From the cell containing the given text, extract its center point as [x, y] coordinate. 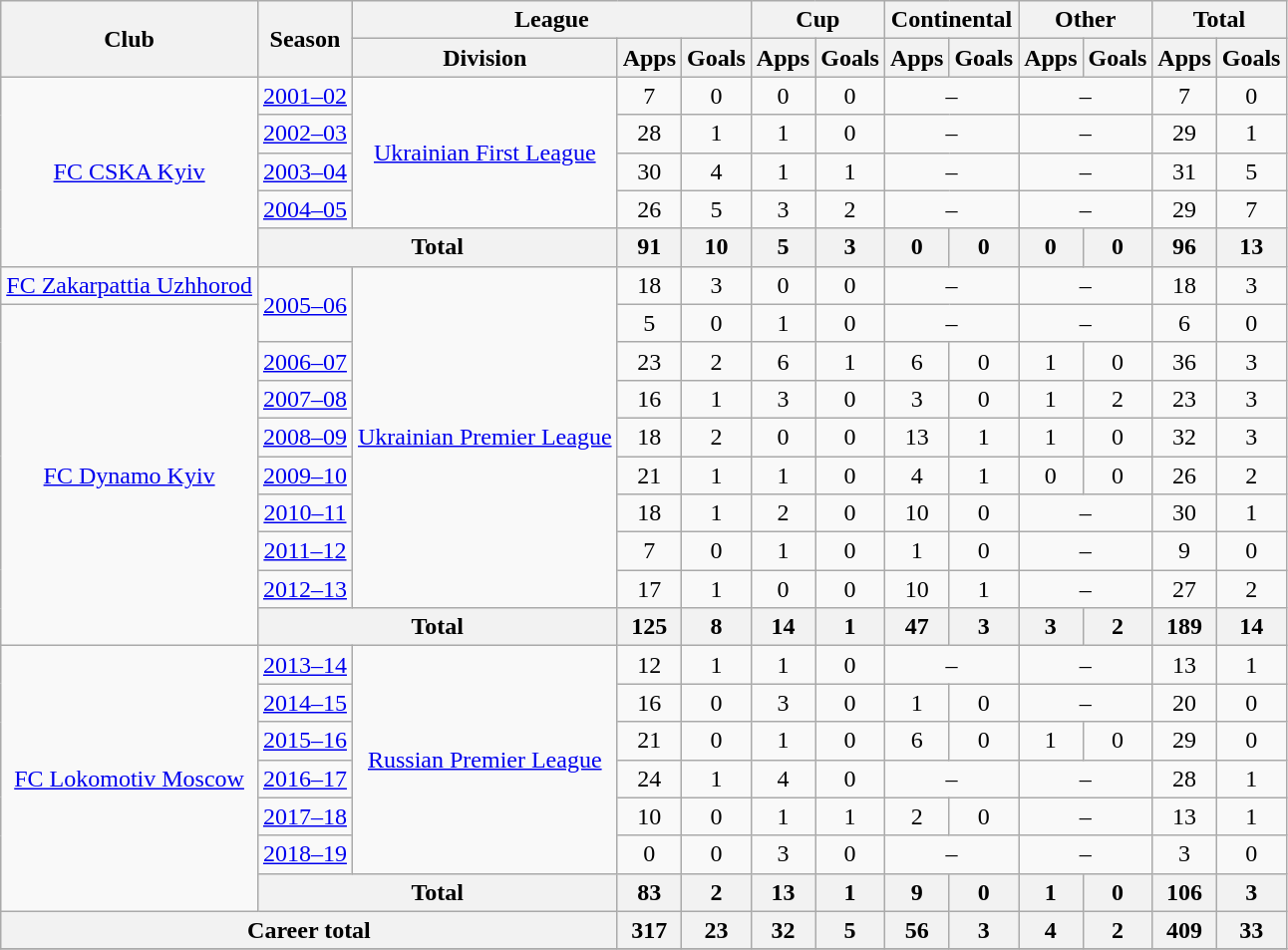
2002–03 [305, 134]
2015–16 [305, 741]
Ukrainian First League [484, 153]
FC CSKA Kyiv [130, 171]
2006–07 [305, 361]
2009–10 [305, 475]
Other [1086, 20]
33 [1251, 930]
96 [1184, 247]
31 [1184, 171]
2013–14 [305, 665]
2014–15 [305, 703]
91 [649, 247]
2004–05 [305, 209]
409 [1184, 930]
2018–19 [305, 854]
FC Dynamo Kyiv [130, 475]
56 [916, 930]
125 [649, 627]
League [551, 20]
189 [1184, 627]
27 [1184, 589]
Club [130, 39]
Cup [817, 20]
106 [1184, 892]
36 [1184, 361]
2011–12 [305, 551]
47 [916, 627]
2007–08 [305, 399]
17 [649, 589]
83 [649, 892]
Career total [309, 930]
24 [649, 779]
2005–06 [305, 304]
Division [484, 58]
Russian Premier League [484, 760]
Season [305, 39]
20 [1184, 703]
2012–13 [305, 589]
8 [717, 627]
2010–11 [305, 513]
2008–09 [305, 437]
Continental [951, 20]
2016–17 [305, 779]
Ukrainian Premier League [484, 437]
12 [649, 665]
FC Lokomotiv Moscow [130, 779]
2001–02 [305, 96]
FC Zakarpattia Uzhhorod [130, 285]
2003–04 [305, 171]
317 [649, 930]
2017–18 [305, 816]
